From the cell containing the given text, extract its center point as [x, y] coordinate. 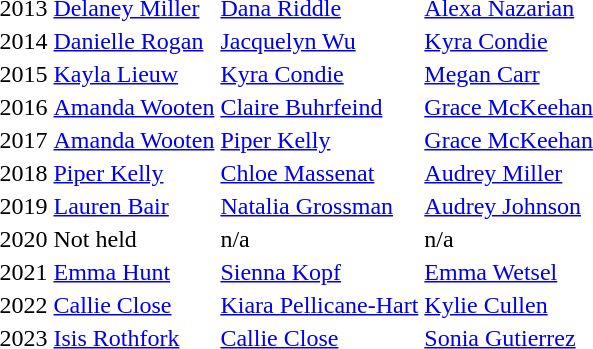
Lauren Bair [134, 206]
Not held [134, 239]
Sienna Kopf [320, 272]
Jacquelyn Wu [320, 41]
Claire Buhrfeind [320, 107]
Natalia Grossman [320, 206]
Kayla Lieuw [134, 74]
Callie Close [134, 305]
Chloe Massenat [320, 173]
n/a [320, 239]
Danielle Rogan [134, 41]
Emma Hunt [134, 272]
Kiara Pellicane-Hart [320, 305]
Kyra Condie [320, 74]
